Scan for the cell matching the given text and deliver its (X, Y) coordinate at center. 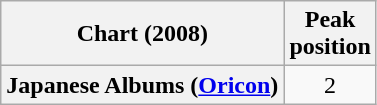
Peakposition (330, 34)
2 (330, 85)
Chart (2008) (142, 34)
Japanese Albums (Oricon) (142, 85)
